Locate the cell with the specified text and output its (x, y) center coordinate. 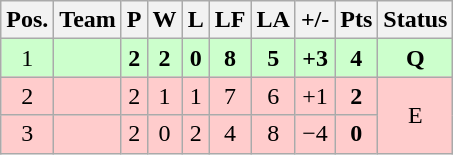
Status (416, 20)
L (196, 20)
LA (273, 20)
E (416, 115)
−4 (314, 134)
5 (273, 58)
7 (230, 96)
+1 (314, 96)
Team (88, 20)
+3 (314, 58)
W (164, 20)
Pos. (28, 20)
P (134, 20)
+/- (314, 20)
Pts (356, 20)
LF (230, 20)
Q (416, 58)
6 (273, 96)
3 (28, 134)
